Provide the [X, Y] coordinate of the cell's center where the given text is located.  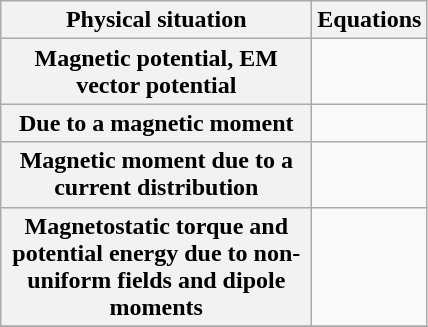
Magnetostatic torque and potential energy due to non-uniform fields and dipole moments [156, 266]
Equations [370, 20]
Magnetic potential, EM vector potential [156, 72]
Magnetic moment due to a current distribution [156, 174]
Physical situation [156, 20]
Due to a magnetic moment [156, 123]
